Locate the cell with the specified text and output its (x, y) center coordinate. 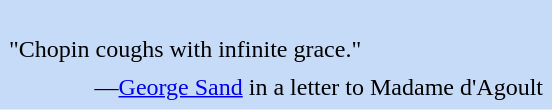
—George Sand in a letter to Madame d'Agoult (276, 87)
"Chopin coughs with infinite grace." (276, 36)
